Locate the cell with the specified text and output its [X, Y] center coordinate. 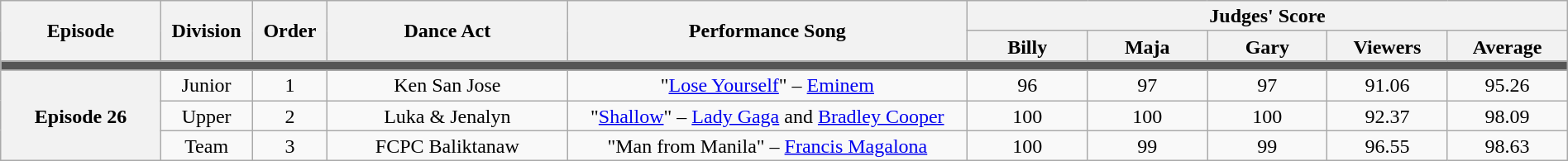
3 [289, 145]
98.09 [1507, 116]
Judges' Score [1268, 17]
Average [1507, 46]
Order [289, 31]
Team [207, 145]
91.06 [1388, 86]
FCPC Baliktanaw [447, 145]
Billy [1027, 46]
Luka & Jenalyn [447, 116]
Dance Act [447, 31]
Maja [1148, 46]
98.63 [1507, 145]
"Shallow" – Lady Gaga and Bradley Cooper [767, 116]
96.55 [1388, 145]
Division [207, 31]
Episode [81, 31]
Performance Song [767, 31]
92.37 [1388, 116]
"Man from Manila" – Francis Magalona [767, 145]
Gary [1267, 46]
1 [289, 86]
Viewers [1388, 46]
"Lose Yourself" – Eminem [767, 86]
Upper [207, 116]
95.26 [1507, 86]
Episode 26 [81, 116]
96 [1027, 86]
Ken San Jose [447, 86]
Junior [207, 86]
2 [289, 116]
